Locate the cell with the specified text and output its (x, y) center coordinate. 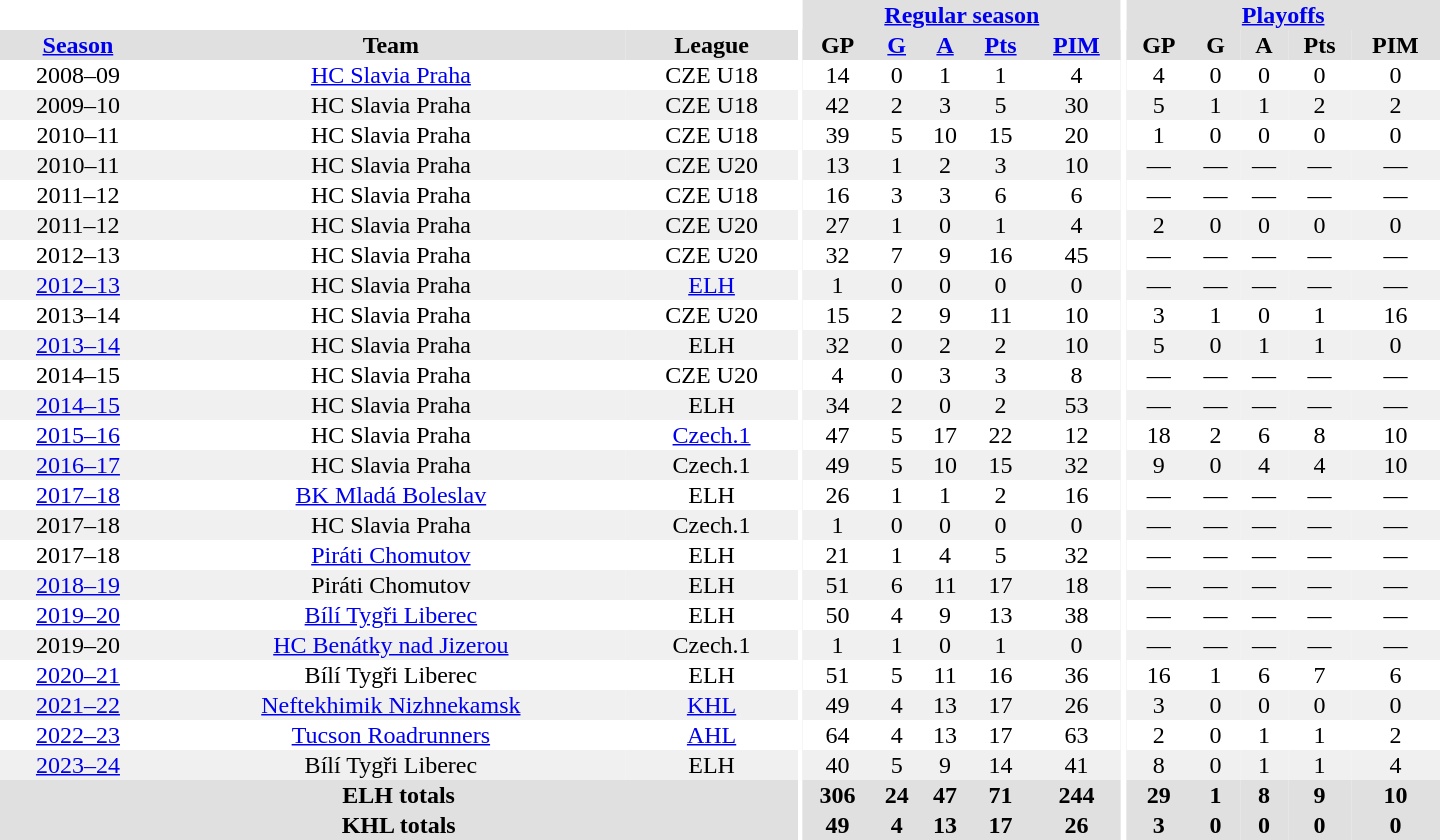
50 (838, 615)
Neftekhimik Nizhnekamsk (391, 705)
39 (838, 135)
24 (897, 795)
38 (1076, 615)
41 (1076, 765)
League (712, 45)
306 (838, 795)
29 (1158, 795)
42 (838, 105)
Season (78, 45)
22 (1000, 435)
2009–10 (78, 105)
HC Benátky nad Jizerou (391, 645)
12 (1076, 435)
Playoffs (1283, 15)
Team (391, 45)
2008–09 (78, 75)
Tucson Roadrunners (391, 735)
64 (838, 735)
KHL (712, 705)
21 (838, 555)
30 (1076, 105)
20 (1076, 135)
2021–22 (78, 705)
ELH totals (398, 795)
2023–24 (78, 765)
2022–23 (78, 735)
244 (1076, 795)
63 (1076, 735)
36 (1076, 675)
2018–19 (78, 585)
45 (1076, 255)
BK Mladá Boleslav (391, 495)
2016–17 (78, 465)
KHL totals (398, 825)
34 (838, 405)
40 (838, 765)
53 (1076, 405)
2015–16 (78, 435)
2020–21 (78, 675)
27 (838, 225)
71 (1000, 795)
AHL (712, 735)
Regular season (962, 15)
